Output the (X, Y) coordinate of the center of the cell containing the given text.  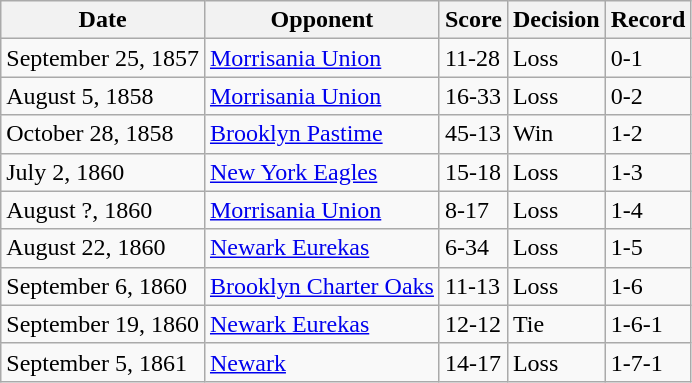
Brooklyn Charter Oaks (322, 286)
0-1 (648, 58)
1-3 (648, 172)
Win (556, 134)
Score (473, 20)
Opponent (322, 20)
August 22, 1860 (103, 248)
11-13 (473, 286)
September 19, 1860 (103, 324)
45-13 (473, 134)
Brooklyn Pastime (322, 134)
September 25, 1857 (103, 58)
October 28, 1858 (103, 134)
1-4 (648, 210)
September 6, 1860 (103, 286)
6-34 (473, 248)
0-2 (648, 96)
Record (648, 20)
8-17 (473, 210)
1-5 (648, 248)
1-7-1 (648, 362)
Decision (556, 20)
August ?, 1860 (103, 210)
11-28 (473, 58)
July 2, 1860 (103, 172)
Tie (556, 324)
16-33 (473, 96)
1-6 (648, 286)
12-12 (473, 324)
Newark (322, 362)
14-17 (473, 362)
15-18 (473, 172)
September 5, 1861 (103, 362)
1-6-1 (648, 324)
August 5, 1858 (103, 96)
Date (103, 20)
New York Eagles (322, 172)
1-2 (648, 134)
